For the text-containing cell, return its midpoint in [x, y] coordinate format. 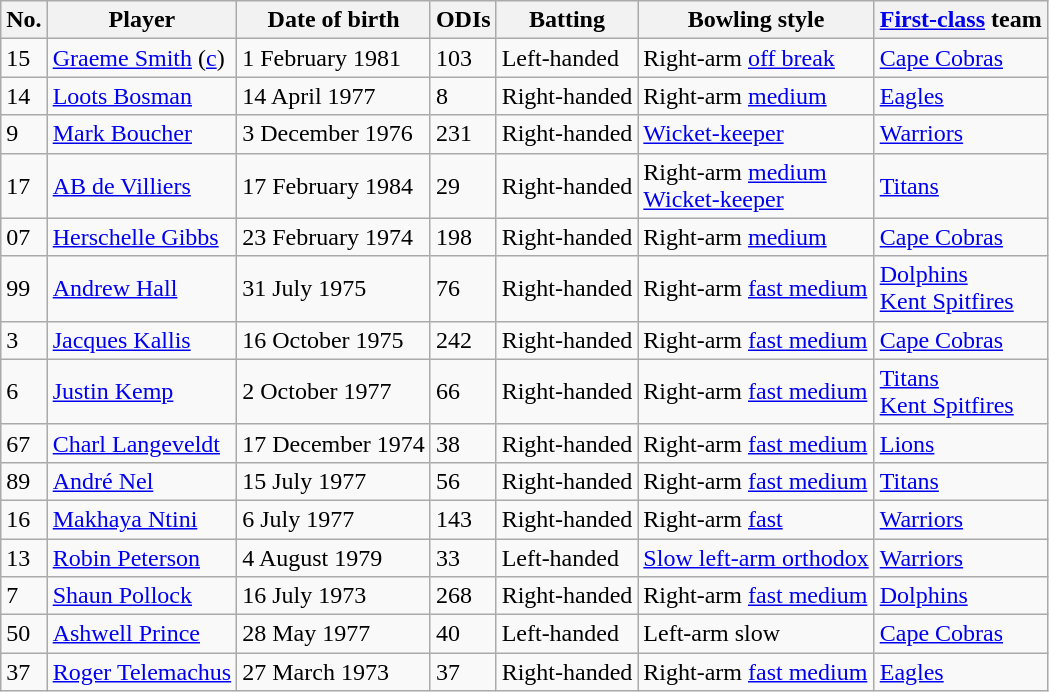
23 February 1974 [334, 237]
Batting [567, 20]
André Nel [142, 481]
27 March 1973 [334, 672]
Charl Langeveldt [142, 443]
Date of birth [334, 20]
31 July 1975 [334, 288]
38 [463, 443]
4 August 1979 [334, 557]
17 December 1974 [334, 443]
268 [463, 596]
8 [463, 96]
16 [24, 519]
Right-arm fast [756, 519]
Wicket-keeper [756, 134]
Bowling style [756, 20]
6 [24, 392]
DolphinsKent Spitfires [960, 288]
33 [463, 557]
89 [24, 481]
143 [463, 519]
15 July 1977 [334, 481]
Mark Boucher [142, 134]
Slow left-arm orthodox [756, 557]
Herschelle Gibbs [142, 237]
14 April 1977 [334, 96]
AB de Villiers [142, 186]
14 [24, 96]
TitansKent Spitfires [960, 392]
Left-arm slow [756, 634]
Robin Peterson [142, 557]
3 December 1976 [334, 134]
Lions [960, 443]
16 October 1975 [334, 340]
40 [463, 634]
99 [24, 288]
29 [463, 186]
07 [24, 237]
Player [142, 20]
50 [24, 634]
2 October 1977 [334, 392]
Makhaya Ntini [142, 519]
242 [463, 340]
Ashwell Prince [142, 634]
3 [24, 340]
Right-arm off break [756, 58]
13 [24, 557]
First-class team [960, 20]
9 [24, 134]
66 [463, 392]
231 [463, 134]
1 February 1981 [334, 58]
7 [24, 596]
Shaun Pollock [142, 596]
Jacques Kallis [142, 340]
ODIs [463, 20]
15 [24, 58]
Loots Bosman [142, 96]
Andrew Hall [142, 288]
Graeme Smith (c) [142, 58]
76 [463, 288]
Justin Kemp [142, 392]
56 [463, 481]
17 [24, 186]
103 [463, 58]
17 February 1984 [334, 186]
6 July 1977 [334, 519]
198 [463, 237]
67 [24, 443]
Roger Telemachus [142, 672]
No. [24, 20]
28 May 1977 [334, 634]
16 July 1973 [334, 596]
Dolphins [960, 596]
Right-arm mediumWicket-keeper [756, 186]
